Determine the (X, Y) coordinate at the center of the cell enclosing the given text.  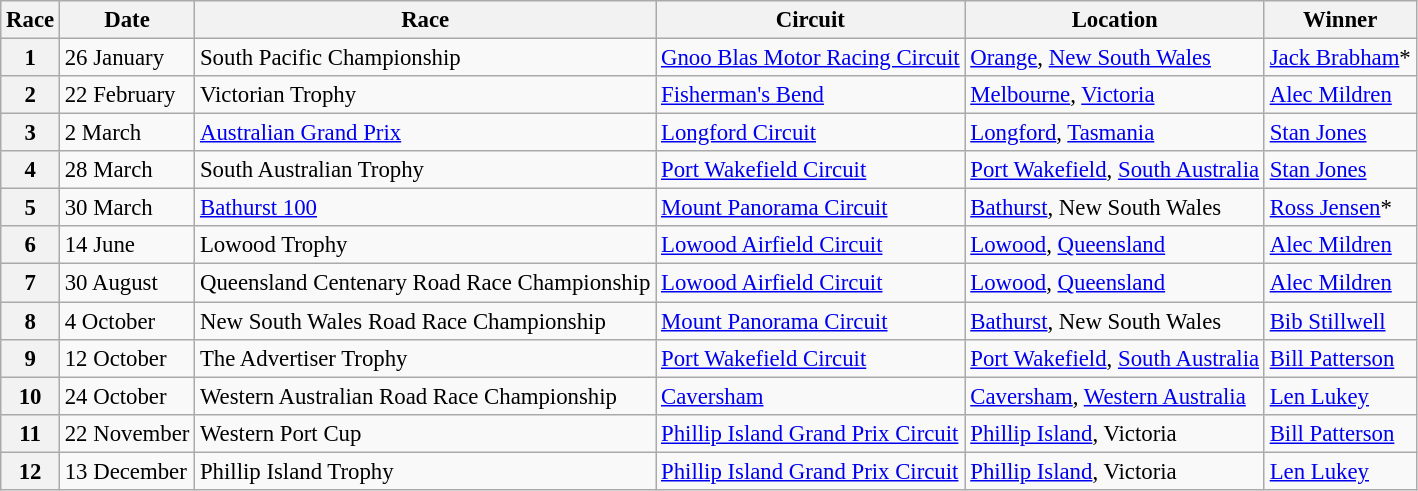
Longford, Tasmania (1114, 133)
Circuit (810, 20)
Orange, New South Wales (1114, 58)
12 October (126, 358)
4 October (126, 321)
24 October (126, 396)
7 (30, 283)
10 (30, 396)
Queensland Centenary Road Race Championship (426, 283)
South Australian Trophy (426, 170)
Western Port Cup (426, 433)
South Pacific Championship (426, 58)
Caversham, Western Australia (1114, 396)
22 November (126, 433)
Bathurst 100 (426, 208)
Jack Brabham* (1340, 58)
Western Australian Road Race Championship (426, 396)
26 January (126, 58)
Phillip Island Trophy (426, 471)
Australian Grand Prix (426, 133)
4 (30, 170)
Victorian Trophy (426, 95)
13 December (126, 471)
14 June (126, 245)
9 (30, 358)
11 (30, 433)
Caversham (810, 396)
2 March (126, 133)
1 (30, 58)
New South Wales Road Race Championship (426, 321)
Gnoo Blas Motor Racing Circuit (810, 58)
Bib Stillwell (1340, 321)
28 March (126, 170)
8 (30, 321)
3 (30, 133)
Fisherman's Bend (810, 95)
5 (30, 208)
30 March (126, 208)
Longford Circuit (810, 133)
The Advertiser Trophy (426, 358)
Winner (1340, 20)
2 (30, 95)
12 (30, 471)
30 August (126, 283)
Date (126, 20)
Lowood Trophy (426, 245)
Melbourne, Victoria (1114, 95)
22 February (126, 95)
6 (30, 245)
Ross Jensen* (1340, 208)
Location (1114, 20)
